Find where the given text appears and provide that cell's center as (X, Y) coordinate. 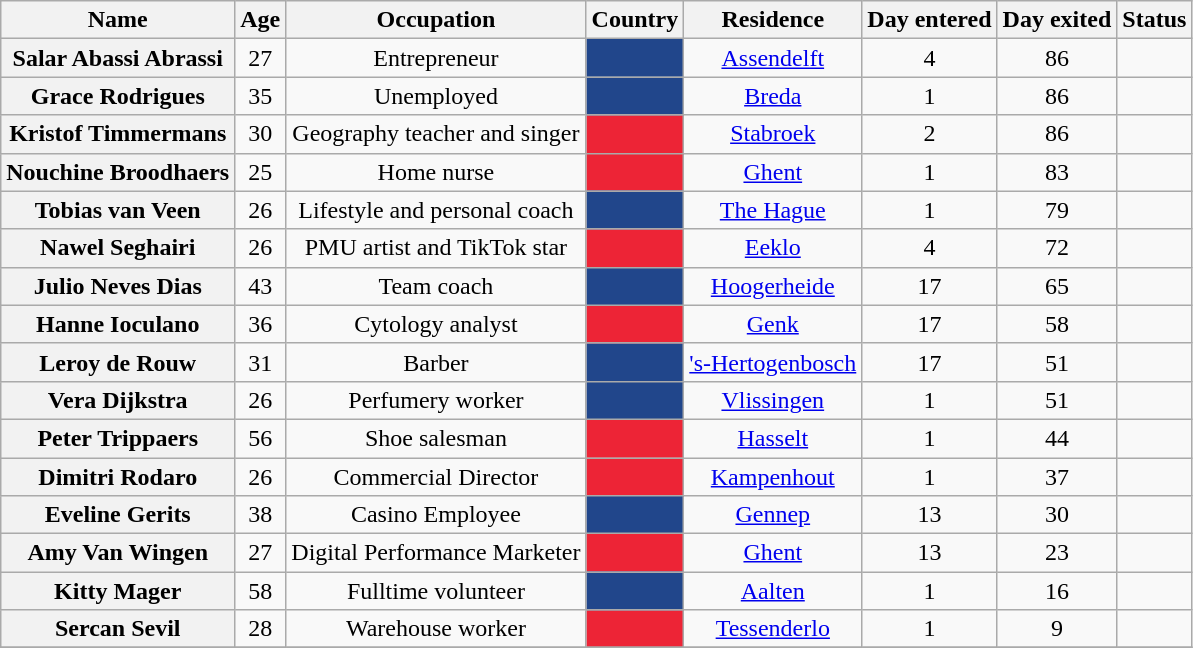
Hasselt (773, 438)
Eeklo (773, 248)
23 (1057, 553)
PMU artist and TikTok star (436, 248)
9 (1057, 629)
's-Hertogenbosch (773, 362)
Amy Van Wingen (118, 553)
Fulltime volunteer (436, 591)
44 (1057, 438)
Unemployed (436, 96)
Julio Neves Dias (118, 286)
Genk (773, 324)
Team coach (436, 286)
Age (260, 20)
37 (1057, 477)
83 (1057, 172)
Cytology analyst (436, 324)
Residence (773, 20)
Breda (773, 96)
Hanne Ioculano (118, 324)
Day exited (1057, 20)
31 (260, 362)
Aalten (773, 591)
Nouchine Broodhaers (118, 172)
Grace Rodrigues (118, 96)
Geography teacher and singer (436, 134)
36 (260, 324)
65 (1057, 286)
Barber (436, 362)
Status (1154, 20)
79 (1057, 210)
Tessenderlo (773, 629)
28 (260, 629)
The Hague (773, 210)
Shoe salesman (436, 438)
Kitty Mager (118, 591)
Lifestyle and personal coach (436, 210)
Sercan Sevil (118, 629)
Dimitri Rodaro (118, 477)
35 (260, 96)
Day entered (930, 20)
Vlissingen (773, 400)
Commercial Director (436, 477)
Assendelft (773, 58)
Digital Performance Marketer (436, 553)
Tobias van Veen (118, 210)
Warehouse worker (436, 629)
56 (260, 438)
Eveline Gerits (118, 515)
16 (1057, 591)
Kampenhout (773, 477)
Country (635, 20)
Kristof Timmermans (118, 134)
38 (260, 515)
Salar Abassi Abrassi (118, 58)
Gennep (773, 515)
Occupation (436, 20)
Peter Trippaers (118, 438)
Entrepreneur (436, 58)
Home nurse (436, 172)
Hoogerheide (773, 286)
Casino Employee (436, 515)
Name (118, 20)
Nawel Seghairi (118, 248)
Perfumery worker (436, 400)
43 (260, 286)
Stabroek (773, 134)
Vera Dijkstra (118, 400)
25 (260, 172)
72 (1057, 248)
Leroy de Rouw (118, 362)
2 (930, 134)
